Find where the given text appears and provide that cell's center as [x, y] coordinate. 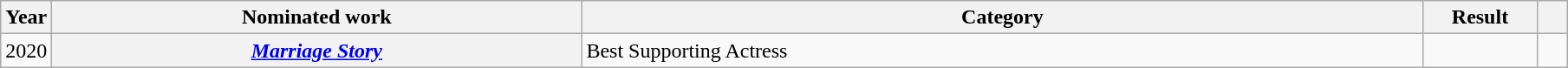
Result [1480, 17]
Marriage Story [317, 51]
Best Supporting Actress [1002, 51]
Nominated work [317, 17]
Category [1002, 17]
2020 [26, 51]
Year [26, 17]
